Search for the cell housing the specified text and yield its [x, y] center coordinate. 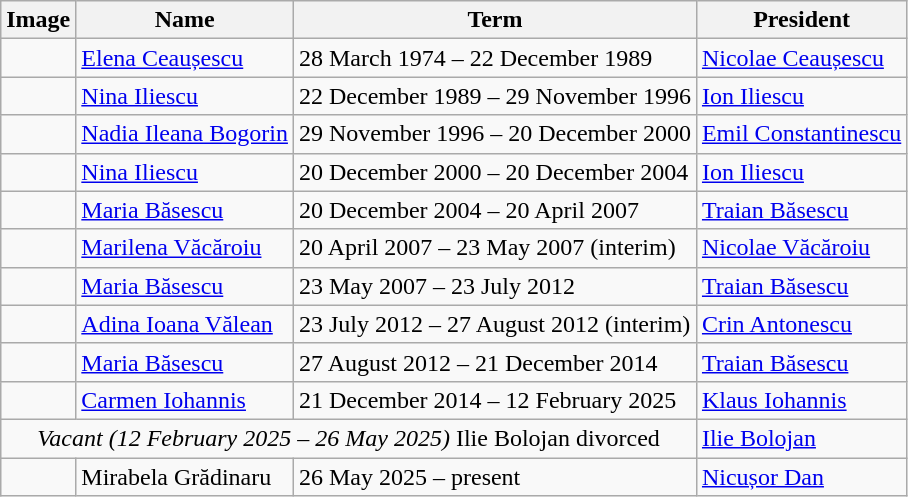
22 December 1989 – 29 November 1996 [494, 96]
27 August 2012 – 21 December 2014 [494, 362]
Name [185, 20]
23 May 2007 – 23 July 2012 [494, 286]
Marilena Văcăroiu [185, 248]
Term [494, 20]
26 May 2025 – present [494, 477]
Carmen Iohannis [185, 400]
20 December 2004 – 20 April 2007 [494, 210]
23 July 2012 – 27 August 2012 (interim) [494, 324]
20 December 2000 – 20 December 2004 [494, 172]
Nadia Ileana Bogorin [185, 134]
28 March 1974 – 22 December 1989 [494, 58]
Crin Antonescu [801, 324]
Klaus Iohannis [801, 400]
Ilie Bolojan [801, 438]
20 April 2007 – 23 May 2007 (interim) [494, 248]
Vacant (12 February 2025 – 26 May 2025) Ilie Bolojan divorced [349, 438]
Emil Constantinescu [801, 134]
Nicolae Văcăroiu [801, 248]
Elena Ceaușescu [185, 58]
21 December 2014 – 12 February 2025 [494, 400]
29 November 1996 – 20 December 2000 [494, 134]
Mirabela Grădinaru [185, 477]
President [801, 20]
Nicolae Ceaușescu [801, 58]
Adina Ioana Vălean [185, 324]
Image [38, 20]
Nicușor Dan [801, 477]
